Capture the cell that displays the provided text and extract its [X, Y] central coordinate. 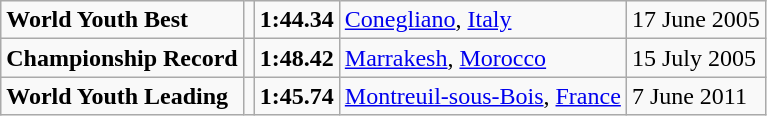
1:48.42 [296, 58]
World Youth Best [122, 20]
15 July 2005 [696, 58]
Montreuil-sous-Bois, France [482, 96]
Championship Record [122, 58]
17 June 2005 [696, 20]
Marrakesh, Morocco [482, 58]
World Youth Leading [122, 96]
1:45.74 [296, 96]
1:44.34 [296, 20]
7 June 2011 [696, 96]
Conegliano, Italy [482, 20]
